Capture the cell that displays the provided text and extract its (X, Y) central coordinate. 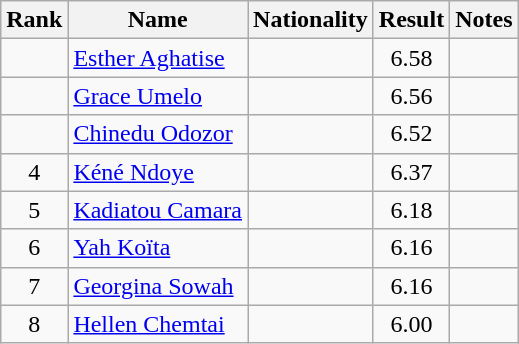
Notes (484, 20)
Georgina Sowah (158, 286)
5 (34, 210)
6 (34, 248)
Hellen Chemtai (158, 324)
Name (158, 20)
6.58 (411, 58)
Kadiatou Camara (158, 210)
8 (34, 324)
7 (34, 286)
Kéné Ndoye (158, 172)
Grace Umelo (158, 96)
4 (34, 172)
6.18 (411, 210)
6.56 (411, 96)
6.37 (411, 172)
Yah Koïta (158, 248)
Esther Aghatise (158, 58)
Nationality (311, 20)
6.52 (411, 134)
6.00 (411, 324)
Rank (34, 20)
Result (411, 20)
Chinedu Odozor (158, 134)
